Pinpoint the cell where the given text exists, returning its (x, y) midpoint coordinate. 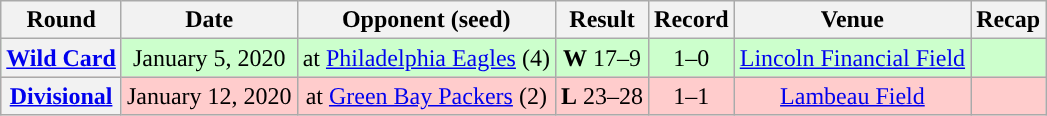
Opponent (seed) (426, 20)
Divisional (62, 96)
W 17–9 (602, 58)
L 23–28 (602, 96)
Result (602, 20)
1–0 (692, 58)
at Philadelphia Eagles (4) (426, 58)
Lambeau Field (852, 96)
Recap (1008, 20)
January 12, 2020 (209, 96)
Date (209, 20)
Round (62, 20)
1–1 (692, 96)
Wild Card (62, 58)
Lincoln Financial Field (852, 58)
at Green Bay Packers (2) (426, 96)
January 5, 2020 (209, 58)
Venue (852, 20)
Record (692, 20)
